Identify which cell holds the provided text, then report its (x, y) central coordinate. 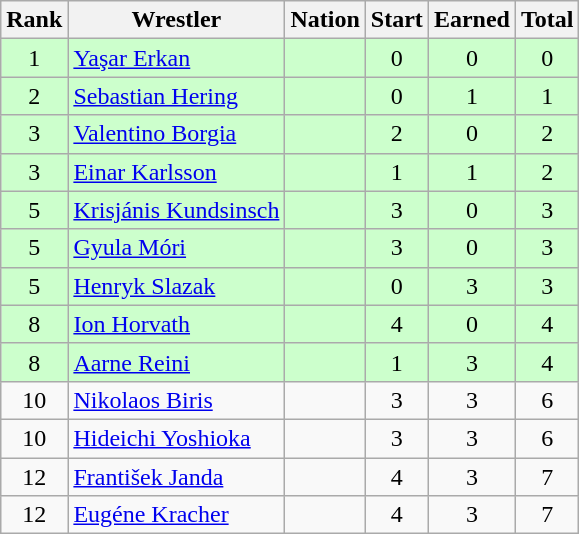
Valentino Borgia (176, 134)
Earned (472, 20)
Nikolaos Biris (176, 400)
Gyula Móri (176, 248)
Sebastian Hering (176, 96)
Einar Karlsson (176, 172)
Hideichi Yoshioka (176, 438)
Total (547, 20)
Rank (34, 20)
Henryk Slazak (176, 286)
Aarne Reini (176, 362)
Nation (325, 20)
Eugéne Kracher (176, 515)
Start (396, 20)
František Janda (176, 477)
Krisjánis Kundsinsch (176, 210)
Yaşar Erkan (176, 58)
Ion Horvath (176, 324)
Wrestler (176, 20)
